Locate the cell with the specified text and output its [x, y] center coordinate. 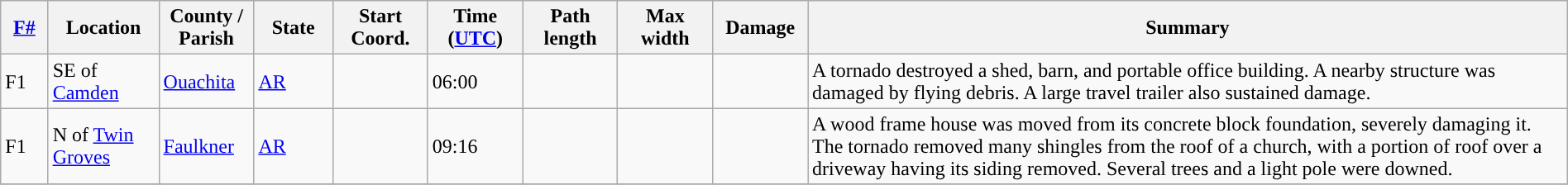
06:00 [475, 81]
County / Parish [207, 28]
Faulkner [207, 146]
Start Coord. [380, 28]
Summary [1188, 28]
Max width [665, 28]
F# [25, 28]
Ouachita [207, 81]
Path length [571, 28]
Damage [761, 28]
N of Twin Groves [103, 146]
Time (UTC) [475, 28]
SE of Camden [103, 81]
Location [103, 28]
State [294, 28]
09:16 [475, 146]
